Extract the (X, Y) coordinate from the center of the cell holding the provided text.  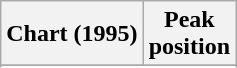
Chart (1995) (72, 34)
Peakposition (189, 34)
